Extract the [x, y] coordinate from the center of the cell holding the provided text.  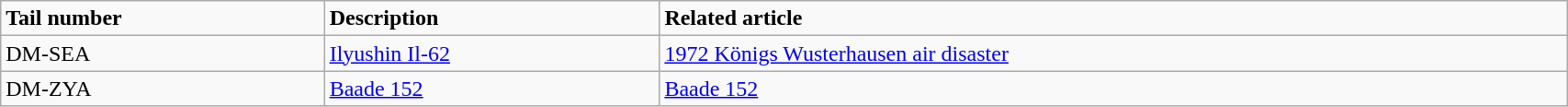
DM-ZYA [163, 89]
1972 Königs Wusterhausen air disaster [1113, 53]
Related article [1113, 18]
DM-SEA [163, 53]
Ilyushin Il-62 [492, 53]
Description [492, 18]
Tail number [163, 18]
